Detect which cell encompasses the target text, then output its (X, Y) center coordinate. 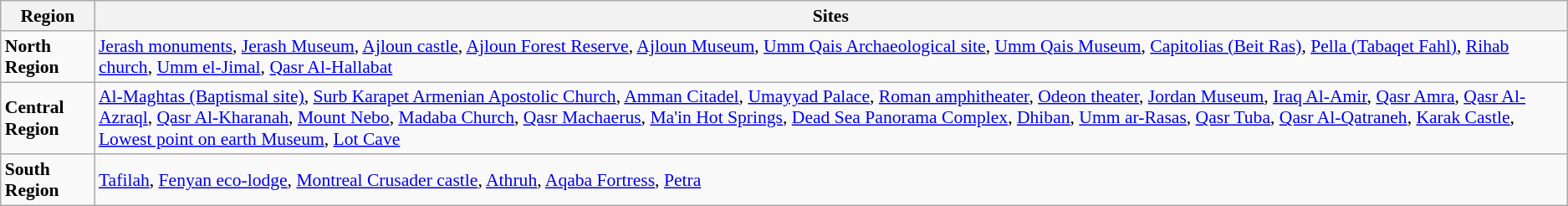
Central Region (48, 119)
North Region (48, 57)
Tafilah, Fenyan eco-lodge, Montreal Crusader castle, Athruh, Aqaba Fortress, Petra (831, 181)
Sites (831, 16)
Region (48, 16)
South Region (48, 181)
